Detect which cell encompasses the target text, then output its [X, Y] center coordinate. 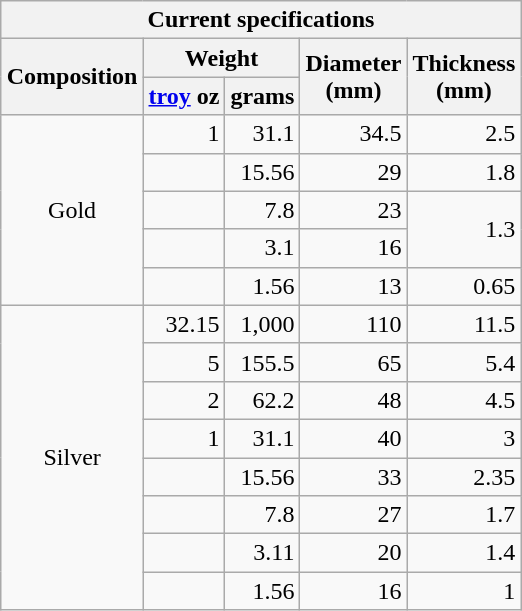
grams [262, 96]
33 [354, 477]
5 [184, 362]
1,000 [262, 324]
1.3 [464, 229]
48 [354, 400]
13 [354, 286]
2.5 [464, 134]
troy oz [184, 96]
34.5 [354, 134]
11.5 [464, 324]
3.11 [262, 553]
Silver [72, 457]
155.5 [262, 362]
40 [354, 438]
5.4 [464, 362]
2.35 [464, 477]
Thickness(mm) [464, 77]
Composition [72, 77]
2 [184, 400]
3.1 [262, 248]
23 [354, 210]
3 [464, 438]
Current specifications [261, 20]
32.15 [184, 324]
20 [354, 553]
110 [354, 324]
1.7 [464, 515]
1.4 [464, 553]
1.8 [464, 172]
Weight [222, 58]
29 [354, 172]
62.2 [262, 400]
27 [354, 515]
Diameter(mm) [354, 77]
Gold [72, 210]
65 [354, 362]
4.5 [464, 400]
0.65 [464, 286]
